Output the (X, Y) coordinate of the center of the cell containing the given text.  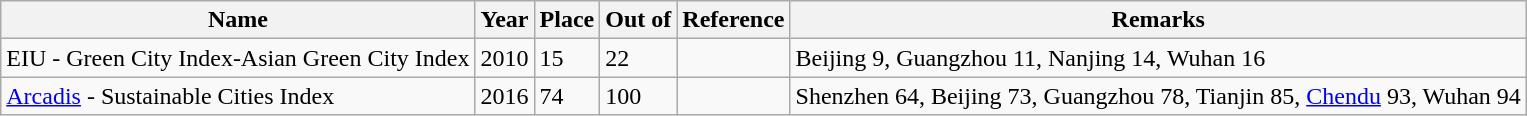
Beijing 9, Guangzhou 11, Nanjing 14, Wuhan 16 (1158, 58)
Year (504, 20)
2016 (504, 96)
Reference (734, 20)
Place (567, 20)
EIU - Green City Index-Asian Green City Index (238, 58)
15 (567, 58)
Arcadis - Sustainable Cities Index (238, 96)
Name (238, 20)
Shenzhen 64, Beijing 73, Guangzhou 78, Tianjin 85, Chendu 93, Wuhan 94 (1158, 96)
74 (567, 96)
2010 (504, 58)
22 (638, 58)
Out of (638, 20)
Remarks (1158, 20)
100 (638, 96)
